Output the [X, Y] coordinate of the center of the cell containing the given text.  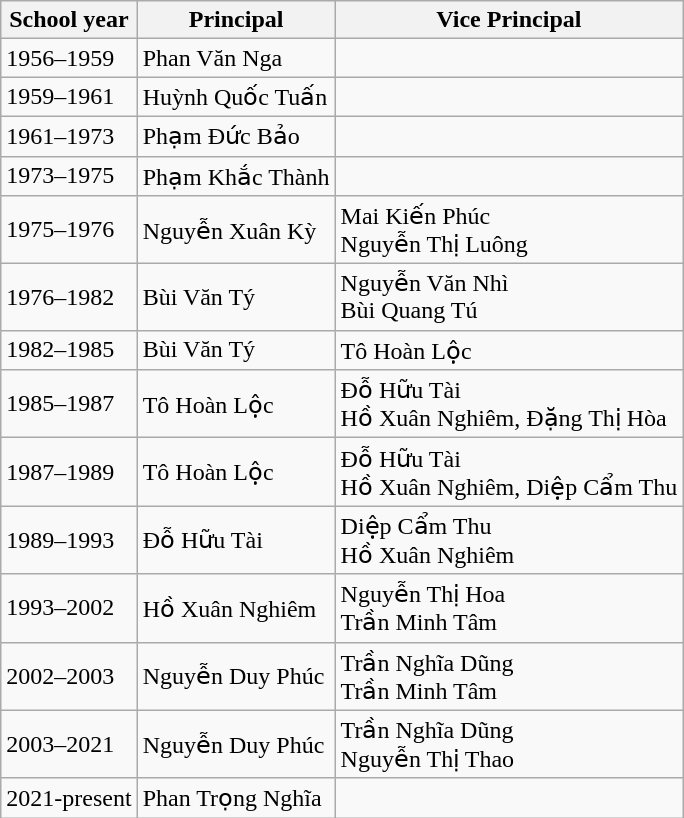
Phạm Đức Bảo [236, 136]
1987–1989 [69, 472]
1993–2002 [69, 608]
Mai Kiến PhúcNguyễn Thị Luông [509, 230]
1961–1973 [69, 136]
School year [69, 20]
Hồ Xuân Nghiêm [236, 608]
Đỗ Hữu TàiHồ Xuân Nghiêm, Đặng Thị Hòa [509, 404]
1975–1976 [69, 230]
1985–1987 [69, 404]
1989–1993 [69, 540]
Phan Văn Nga [236, 58]
2002–2003 [69, 676]
Trần Nghĩa DũngTrần Minh Tâm [509, 676]
Trần Nghĩa DũngNguyễn Thị Thao [509, 744]
1982–1985 [69, 350]
Đỗ Hữu TàiHồ Xuân Nghiêm, Diệp Cẩm Thu [509, 472]
Nguyễn Xuân Kỳ [236, 230]
2003–2021 [69, 744]
Nguyễn Văn NhìBùi Quang Tú [509, 298]
1976–1982 [69, 298]
Phan Trọng Nghĩa [236, 798]
Đỗ Hữu Tài [236, 540]
Diệp Cẩm ThuHồ Xuân Nghiêm [509, 540]
1956–1959 [69, 58]
2021-present [69, 798]
Vice Principal [509, 20]
1959–1961 [69, 97]
Huỳnh Quốc Tuấn [236, 97]
Nguyễn Thị HoaTrần Minh Tâm [509, 608]
1973–1975 [69, 176]
Principal [236, 20]
Phạm Khắc Thành [236, 176]
